Scan for the cell matching the given text and deliver its (X, Y) coordinate at center. 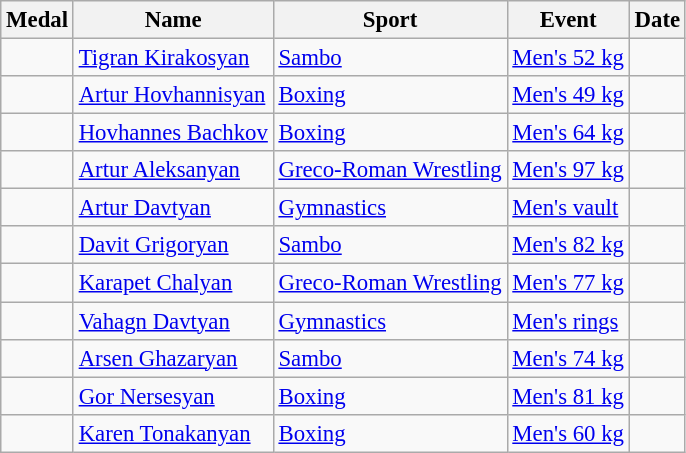
Name (173, 20)
Arsen Ghazaryan (173, 358)
Davit Grigoryan (173, 245)
Artur Aleksanyan (173, 170)
Men's vault (568, 208)
Men's 64 kg (568, 133)
Men's 81 kg (568, 396)
Men's 49 kg (568, 95)
Men's 97 kg (568, 170)
Tigran Kirakosyan (173, 58)
Men's 77 kg (568, 283)
Men's 52 kg (568, 58)
Hovhannes Bachkov (173, 133)
Medal (38, 20)
Men's rings (568, 321)
Gor Nersesyan (173, 396)
Men's 60 kg (568, 433)
Artur Davtyan (173, 208)
Karen Tonakanyan (173, 433)
Vahagn Davtyan (173, 321)
Men's 74 kg (568, 358)
Sport (390, 20)
Karapet Chalyan (173, 283)
Men's 82 kg (568, 245)
Event (568, 20)
Artur Hovhannisyan (173, 95)
Date (657, 20)
